Return the (X, Y) coordinate for the center point of the cell that contains the specified text.  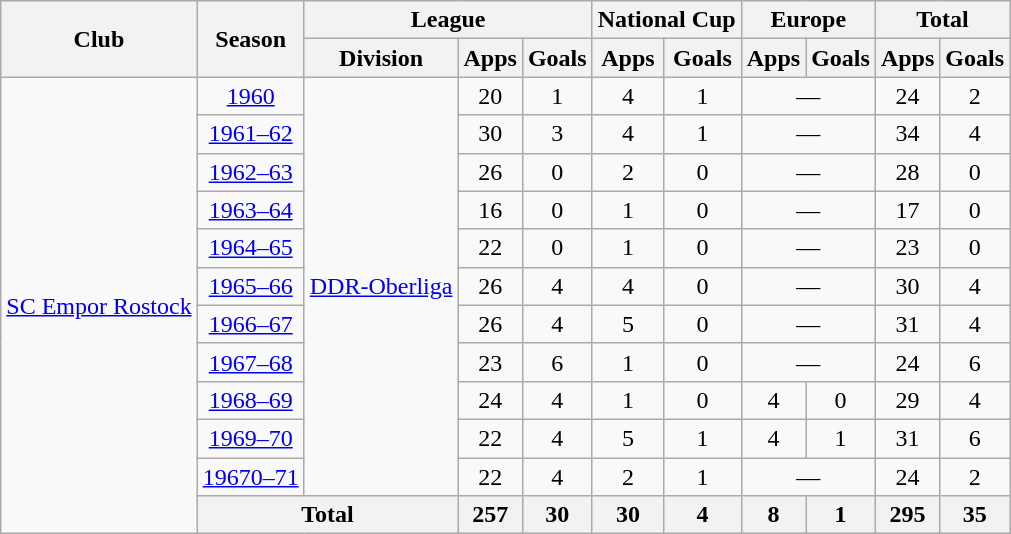
1968–69 (250, 400)
Club (99, 39)
1965–66 (250, 286)
SC Empor Rostock (99, 306)
DDR-Oberliga (381, 286)
19670–71 (250, 477)
17 (907, 210)
34 (907, 134)
295 (907, 515)
8 (773, 515)
35 (975, 515)
1962–63 (250, 172)
1960 (250, 96)
28 (907, 172)
Season (250, 39)
National Cup (666, 20)
1964–65 (250, 248)
Division (381, 58)
29 (907, 400)
257 (490, 515)
1961–62 (250, 134)
20 (490, 96)
3 (557, 134)
1963–64 (250, 210)
16 (490, 210)
1966–67 (250, 324)
League (448, 20)
1967–68 (250, 362)
Europe (808, 20)
1969–70 (250, 438)
